Determine the [x, y] coordinate at the center of the cell enclosing the given text.  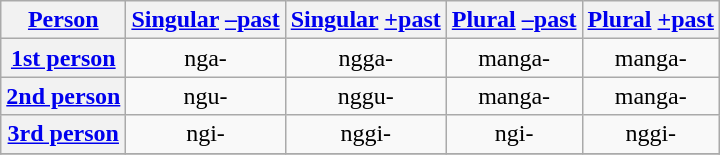
Singular +past [366, 20]
1st person [64, 58]
nga- [206, 58]
nggu- [366, 96]
ngu- [206, 96]
Person [64, 20]
ngga- [366, 58]
Singular –past [206, 20]
Plural –past [514, 20]
Plural +past [650, 20]
3rd person [64, 134]
2nd person [64, 96]
